Return the (x, y) coordinate for the center point of the cell that contains the specified text.  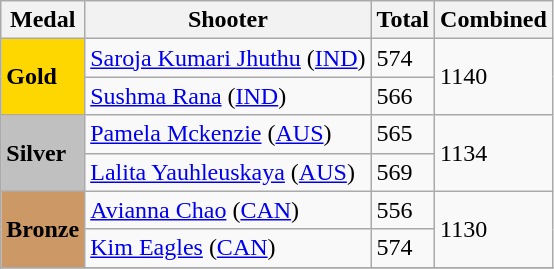
556 (403, 210)
1134 (494, 153)
Sushma Rana (IND) (228, 96)
Total (403, 20)
566 (403, 96)
Avianna Chao (CAN) (228, 210)
Combined (494, 20)
Medal (43, 20)
1130 (494, 229)
569 (403, 172)
Silver (43, 153)
565 (403, 134)
Kim Eagles (CAN) (228, 248)
Bronze (43, 229)
1140 (494, 77)
Saroja Kumari Jhuthu (IND) (228, 58)
Gold (43, 77)
Shooter (228, 20)
Pamela Mckenzie (AUS) (228, 134)
Lalita Yauhleuskaya (AUS) (228, 172)
